Output the (X, Y) coordinate of the center of the cell containing the given text.  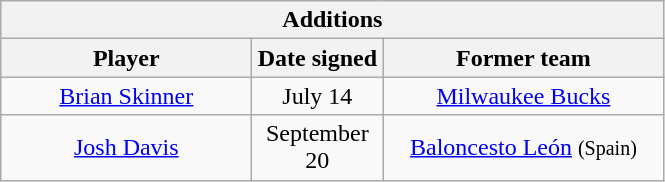
Player (126, 58)
Milwaukee Bucks (524, 96)
Baloncesto León (Spain) (524, 148)
Date signed (318, 58)
Brian Skinner (126, 96)
Additions (332, 20)
Josh Davis (126, 148)
Former team (524, 58)
July 14 (318, 96)
September 20 (318, 148)
